Provide the [x, y] coordinate of the cell's center where the given text is located.  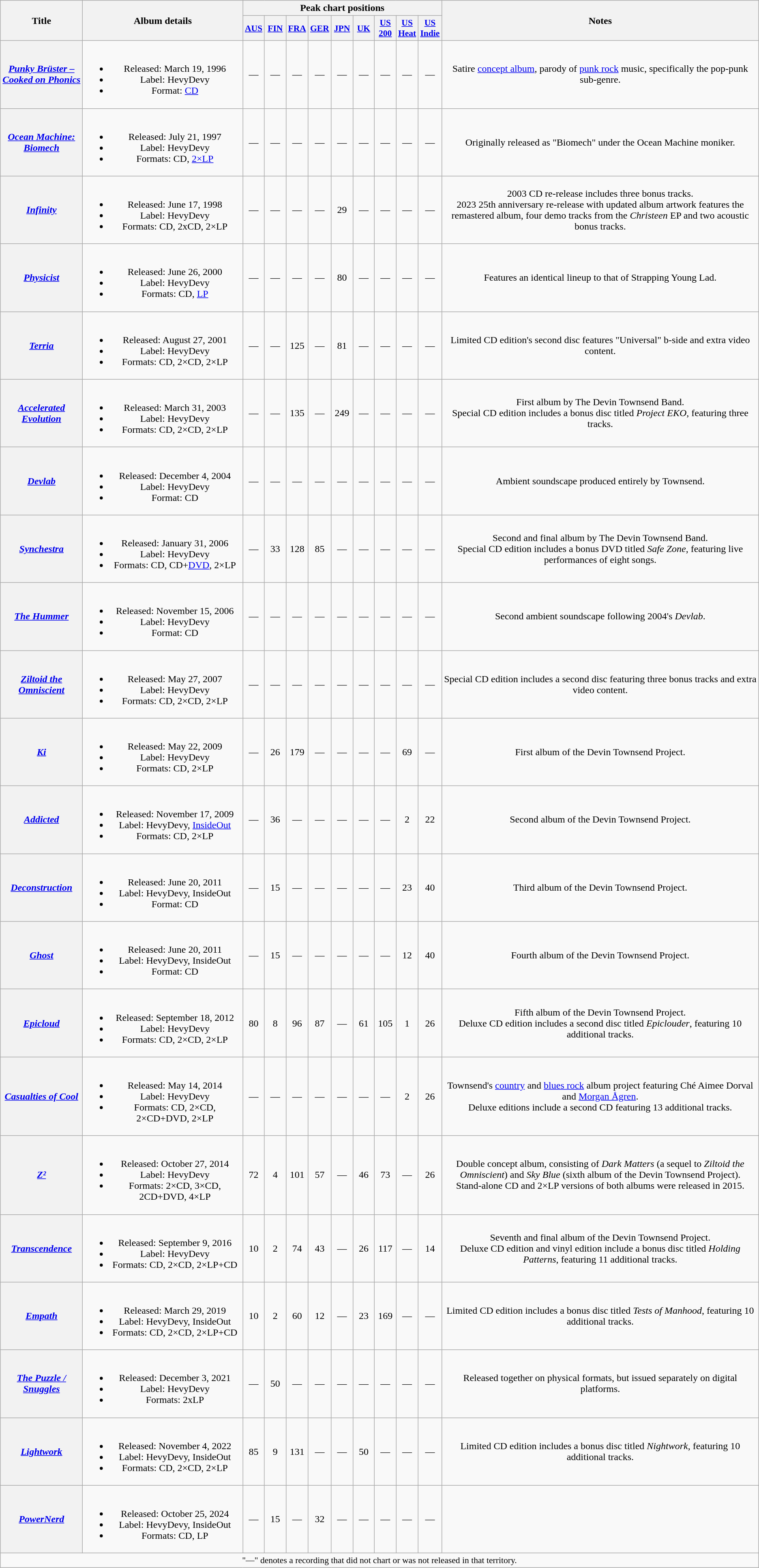
69 [407, 752]
57 [319, 1175]
FIN [275, 28]
Special CD edition includes a second disc featuring three bonus tracks and extra video content. [600, 685]
Released: November 15, 2006Label: HevyDevyFormat: CD [163, 616]
128 [297, 548]
Physicist [41, 277]
Ki [41, 752]
USHeat [407, 28]
9 [275, 1451]
60 [297, 1316]
Released: October 27, 2014Label: HevyDevyFormats: 2×CD, 3×CD, 2CD+DVD, 4×LP [163, 1175]
125 [297, 346]
FRA [297, 28]
Transcendence [41, 1248]
1 [407, 1023]
Released: September 9, 2016Label: HevyDevyFormats: CD, 2×CD, 2×LP+CD [163, 1248]
Ambient soundscape produced entirely by Townsend. [600, 481]
33 [275, 548]
UK [363, 28]
4 [275, 1175]
JPN [342, 28]
Second ambient soundscape following 2004's Devlab. [600, 616]
Peak chart positions [342, 8]
Second album of the Devin Townsend Project. [600, 820]
Released: January 31, 2006Label: HevyDevyFormats: CD, CD+DVD, 2×LP [163, 548]
Accelerated Evolution [41, 413]
Released: May 27, 2007Label: HevyDevyFormats: CD, 2×CD, 2×LP [163, 685]
179 [297, 752]
22 [430, 820]
Addicted [41, 820]
Released: December 3, 2021Label: HevyDevyFormats: 2xLP [163, 1384]
Ghost [41, 956]
Released: March 19, 1996Label: HevyDevyFormat: CD [163, 75]
Released: March 31, 2003Label: HevyDevyFormats: CD, 2×CD, 2×LP [163, 413]
Originally released as "Biomech" under the Ocean Machine moniker. [600, 142]
Epicloud [41, 1023]
117 [385, 1248]
61 [363, 1023]
169 [385, 1316]
Empath [41, 1316]
43 [319, 1248]
73 [385, 1175]
Released: March 29, 2019Label: HevyDevy, InsideOutFormats: CD, 2×CD, 2×LP+CD [163, 1316]
GER [319, 28]
Released: May 22, 2009Label: HevyDevyFormats: CD, 2×LP [163, 752]
Punky Brüster – Cooked on Phonics [41, 75]
Ocean Machine: Biomech [41, 142]
Released: September 18, 2012Label: HevyDevyFormats: CD, 2×CD, 2×LP [163, 1023]
87 [319, 1023]
Satire concept album, parody of punk rock music, specifically the pop-punk sub-genre. [600, 75]
8 [275, 1023]
81 [342, 346]
Terria [41, 346]
USIndie [430, 28]
Notes [600, 20]
Limited CD edition includes a bonus disc titled Nightwork, featuring 10 additional tracks. [600, 1451]
96 [297, 1023]
74 [297, 1248]
Limited CD edition's second disc features "Universal" b-side and extra video content. [600, 346]
Fifth album of the Devin Townsend Project.Deluxe CD edition includes a second disc titled Epiclouder, featuring 10 additional tracks. [600, 1023]
Ziltoid the Omniscient [41, 685]
36 [275, 820]
Limited CD edition includes a bonus disc titled Tests of Manhood, featuring 10 additional tracks. [600, 1316]
Released: October 25, 2024Label: HevyDevy, InsideOutFormats: CD, LP [163, 1519]
Fourth album of the Devin Townsend Project. [600, 956]
First album by The Devin Townsend Band.Special CD edition includes a bonus disc titled Project EKO, featuring three tracks. [600, 413]
Released: December 4, 2004Label: HevyDevyFormat: CD [163, 481]
46 [363, 1175]
Title [41, 20]
AUS [254, 28]
Z² [41, 1175]
Released together on physical formats, but issued separately on digital platforms. [600, 1384]
Devlab [41, 481]
First album of the Devin Townsend Project. [600, 752]
Released: November 4, 2022Label: HevyDevy, InsideOutFormats: CD, 2×CD, 2×LP [163, 1451]
Released: November 17, 2009Label: HevyDevy, InsideOutFormats: CD, 2×LP [163, 820]
PowerNerd [41, 1519]
Released: June 17, 1998Label: HevyDevyFormats: CD, 2xCD, 2×LP [163, 210]
Released: June 26, 2000Label: HevyDevyFormats: CD, LP [163, 277]
The Hummer [41, 616]
105 [385, 1023]
135 [297, 413]
Released: May 14, 2014Label: HevyDevyFormats: CD, 2×CD, 2×CD+DVD, 2×LP [163, 1096]
Infinity [41, 210]
Album details [163, 20]
131 [297, 1451]
"—" denotes a recording that did not chart or was not released in that territory. [379, 1560]
The Puzzle / Snuggles [41, 1384]
Released: August 27, 2001Label: HevyDevyFormats: CD, 2×CD, 2×LP [163, 346]
32 [319, 1519]
101 [297, 1175]
Lightwork [41, 1451]
Third album of the Devin Townsend Project. [600, 887]
Features an identical lineup to that of Strapping Young Lad. [600, 277]
249 [342, 413]
29 [342, 210]
Synchestra [41, 548]
Casualties of Cool [41, 1096]
Released: July 21, 1997Label: HevyDevyFormats: CD, 2×LP [163, 142]
72 [254, 1175]
Deconstruction [41, 887]
14 [430, 1248]
US200 [385, 28]
